Identify which cell holds the provided text, then report its [x, y] central coordinate. 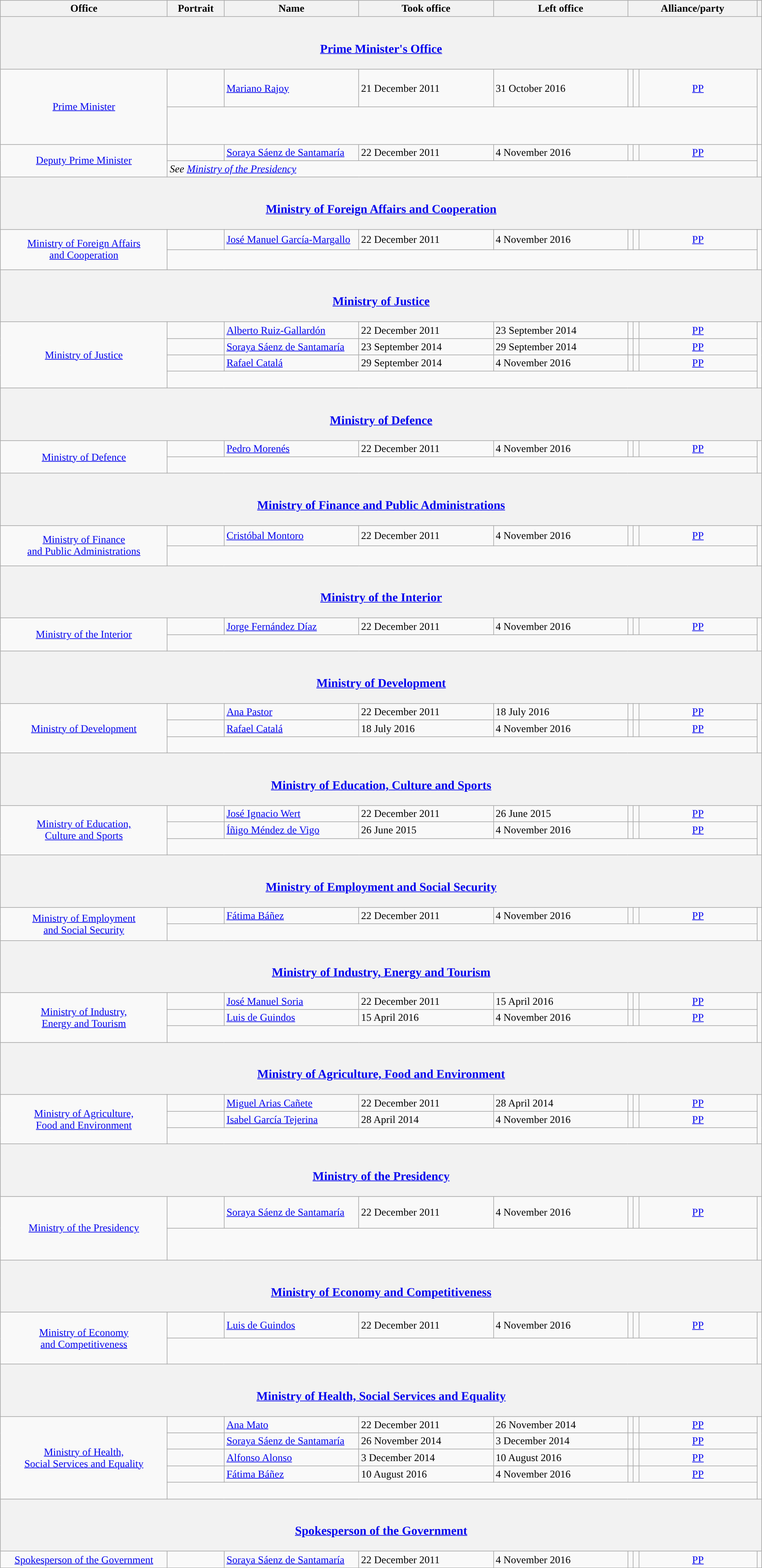
Ministry of Education, Culture and Sports [381, 779]
Pedro Morenés [292, 448]
Ministry of Financeand Public Administrations [84, 546]
Office [84, 9]
31 October 2016 [561, 88]
Ministry of Health, Social Services and Equality [381, 1390]
Portrait [196, 9]
Ministry of Employmentand Social Security [84, 924]
Ministry of Economy and Competitiveness [381, 1286]
Íñigo Méndez de Vigo [292, 830]
Miguel Arias Cañete [292, 1103]
Deputy Prime Minister [84, 161]
Ministry of Agriculture,Food and Environment [84, 1120]
Prime Minister [84, 106]
Jorge Fernández Díaz [292, 626]
Ministry of Health,Social Services and Equality [84, 1458]
Cristóbal Montoro [292, 536]
Ministry of Industry,Energy and Tourism [84, 1017]
José Manuel García-Margallo [292, 239]
21 December 2011 [426, 88]
Ministry of Industry, Energy and Tourism [381, 966]
See Ministry of the Presidency [462, 169]
José Manuel Soria [292, 1001]
Ministry of Economyand Competitiveness [84, 1338]
Ministry of Agriculture, Food and Environment [381, 1068]
Took office [426, 9]
Ministry of Education,Culture and Sports [84, 830]
Isabel García Tejerina [292, 1120]
Name [292, 9]
Alberto Ruiz-Gallardón [292, 330]
Prime Minister's Office [381, 43]
Ana Mato [292, 1425]
José Ignacio Wert [292, 814]
Alfonso Alonso [292, 1458]
Ana Pastor [292, 712]
Mariano Rajoy [292, 88]
Ministry of Employment and Social Security [381, 881]
Ministry of Foreign Affairsand Cooperation [84, 249]
Ministry of Finance and Public Administrations [381, 500]
Left office [561, 9]
Ministry of Foreign Affairs and Cooperation [381, 203]
Alliance/party [692, 9]
